Provide the (x, y) coordinate of the cell's center where the given text is located.  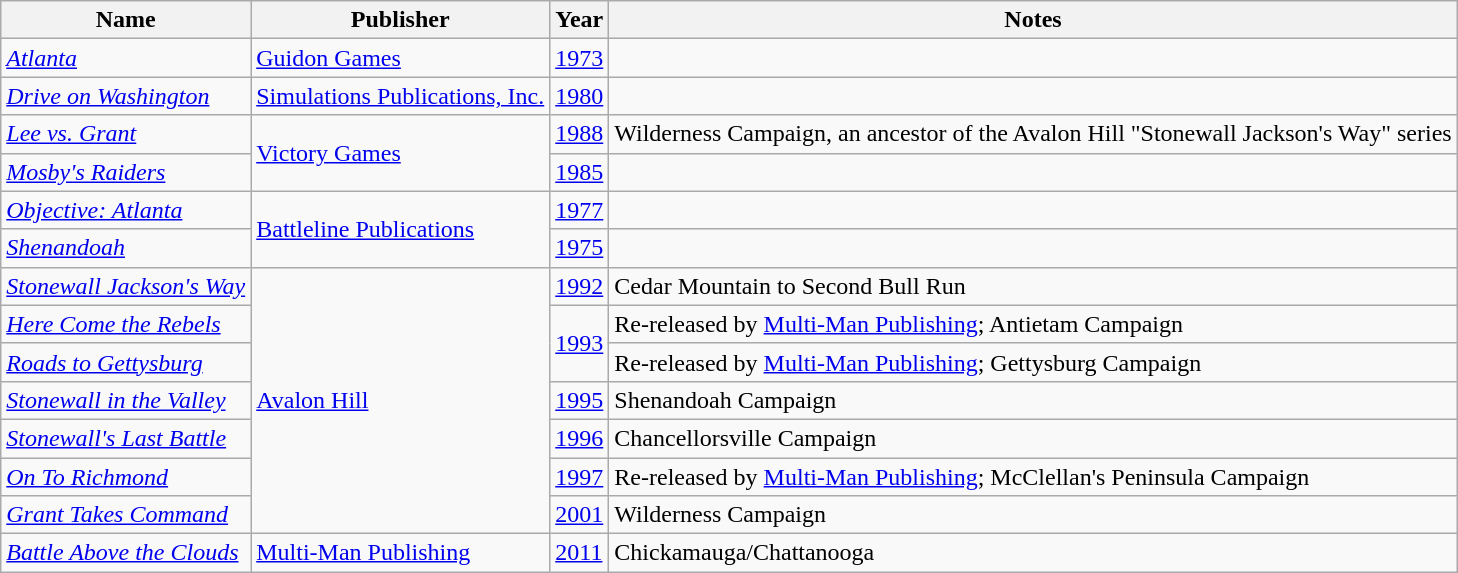
1997 (580, 477)
On To Richmond (126, 477)
1973 (580, 58)
1996 (580, 438)
Cedar Mountain to Second Bull Run (1033, 286)
Atlanta (126, 58)
Mosby's Raiders (126, 172)
Chancellorsville Campaign (1033, 438)
1993 (580, 343)
Wilderness Campaign, an ancestor of the Avalon Hill "Stonewall Jackson's Way" series (1033, 134)
Avalon Hill (400, 400)
1985 (580, 172)
Stonewall Jackson's Way (126, 286)
Stonewall in the Valley (126, 400)
Name (126, 20)
Shenandoah Campaign (1033, 400)
1980 (580, 96)
Victory Games (400, 153)
Stonewall's Last Battle (126, 438)
Year (580, 20)
Simulations Publications, Inc. (400, 96)
1988 (580, 134)
Re-released by Multi-Man Publishing; McClellan's Peninsula Campaign (1033, 477)
2011 (580, 553)
Wilderness Campaign (1033, 515)
Lee vs. Grant (126, 134)
1975 (580, 248)
Publisher (400, 20)
Roads to Gettysburg (126, 362)
Shenandoah (126, 248)
2001 (580, 515)
Notes (1033, 20)
Objective: Atlanta (126, 210)
Grant Takes Command (126, 515)
Re-released by Multi-Man Publishing; Antietam Campaign (1033, 324)
Battleline Publications (400, 229)
1992 (580, 286)
Here Come the Rebels (126, 324)
Re-released by Multi-Man Publishing; Gettysburg Campaign (1033, 362)
Multi-Man Publishing (400, 553)
Drive on Washington (126, 96)
1995 (580, 400)
Chickamauga/Chattanooga (1033, 553)
1977 (580, 210)
Battle Above the Clouds (126, 553)
Guidon Games (400, 58)
